For the text-containing cell, return its midpoint in [X, Y] coordinate format. 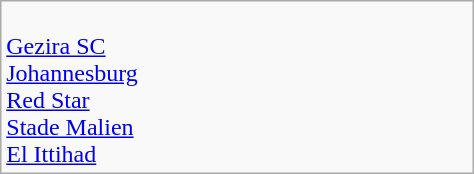
Gezira SC Johannesburg Red Star Stade Malien El Ittihad [237, 88]
